Pinpoint the cell where the given text exists, returning its [X, Y] midpoint coordinate. 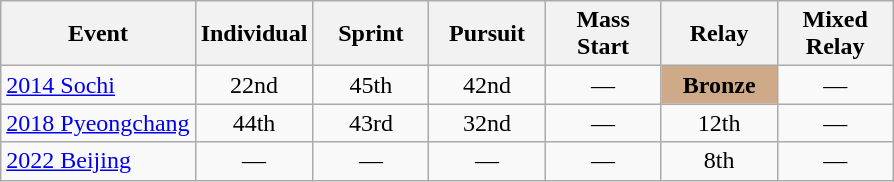
Relay [719, 34]
Pursuit [487, 34]
2018 Pyeongchang [98, 123]
44th [254, 123]
8th [719, 161]
43rd [371, 123]
45th [371, 85]
Event [98, 34]
32nd [487, 123]
2022 Beijing [98, 161]
12th [719, 123]
22nd [254, 85]
Mass Start [603, 34]
42nd [487, 85]
Bronze [719, 85]
Individual [254, 34]
Mixed Relay [835, 34]
Sprint [371, 34]
2014 Sochi [98, 85]
